Return the [X, Y] coordinate for the center point of the cell that contains the specified text.  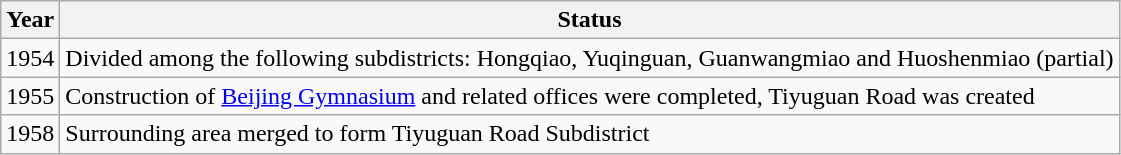
1954 [30, 58]
Construction of Beijing Gymnasium and related offices were completed, Tiyuguan Road was created [590, 96]
Status [590, 20]
Year [30, 20]
1958 [30, 134]
1955 [30, 96]
Divided among the following subdistricts: Hongqiao, Yuqinguan, Guanwangmiao and Huoshenmiao (partial) [590, 58]
Surrounding area merged to form Tiyuguan Road Subdistrict [590, 134]
